Locate the cell with the specified text and output its (x, y) center coordinate. 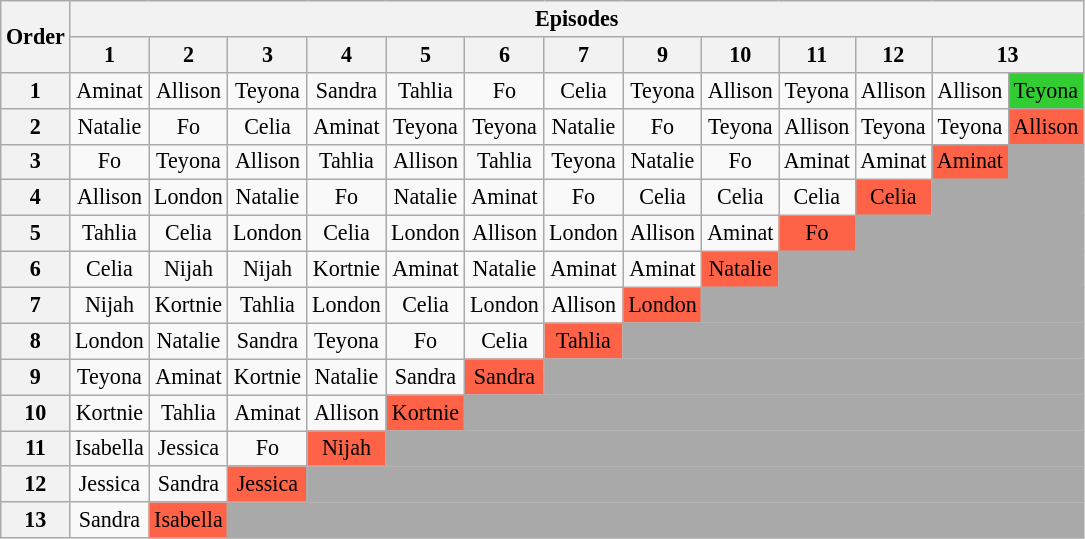
Order (36, 36)
Episodes (577, 18)
8 (36, 341)
